Identify which cell holds the provided text, then report its (x, y) central coordinate. 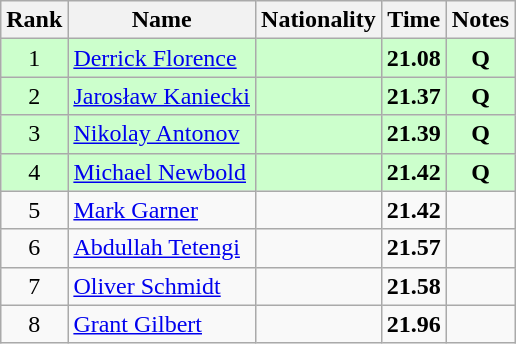
6 (34, 248)
7 (34, 286)
21.57 (414, 248)
4 (34, 172)
8 (34, 324)
21.96 (414, 324)
Abdullah Tetengi (162, 248)
Name (162, 20)
21.37 (414, 96)
1 (34, 58)
Rank (34, 20)
3 (34, 134)
21.39 (414, 134)
Oliver Schmidt (162, 286)
Mark Garner (162, 210)
Derrick Florence (162, 58)
Grant Gilbert (162, 324)
Nikolay Antonov (162, 134)
2 (34, 96)
Time (414, 20)
Nationality (319, 20)
21.08 (414, 58)
5 (34, 210)
21.58 (414, 286)
Notes (480, 20)
Jarosław Kaniecki (162, 96)
Michael Newbold (162, 172)
